For the text-containing cell, return its midpoint in [x, y] coordinate format. 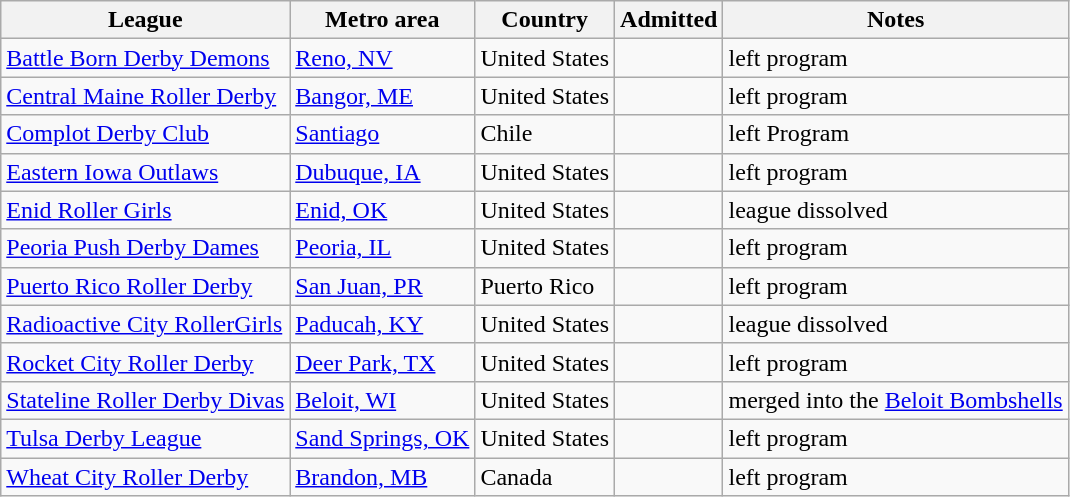
Reno, NV [382, 58]
Deer Park, TX [382, 362]
Country [545, 20]
Puerto Rico [545, 286]
Admitted [669, 20]
Notes [896, 20]
Santiago [382, 134]
League [146, 20]
left Program [896, 134]
Dubuque, IA [382, 172]
Tulsa Derby League [146, 438]
Battle Born Derby Demons [146, 58]
Eastern Iowa Outlaws [146, 172]
Central Maine Roller Derby [146, 96]
Chile [545, 134]
Metro area [382, 20]
Sand Springs, OK [382, 438]
Canada [545, 477]
San Juan, PR [382, 286]
Rocket City Roller Derby [146, 362]
Peoria Push Derby Dames [146, 248]
Bangor, ME [382, 96]
merged into the Beloit Bombshells [896, 400]
Wheat City Roller Derby [146, 477]
Stateline Roller Derby Divas [146, 400]
Peoria, IL [382, 248]
Radioactive City RollerGirls [146, 324]
Paducah, KY [382, 324]
Enid, OK [382, 210]
Puerto Rico Roller Derby [146, 286]
Complot Derby Club [146, 134]
Beloit, WI [382, 400]
Brandon, MB [382, 477]
Enid Roller Girls [146, 210]
